Search for the cell housing the specified text and yield its (x, y) center coordinate. 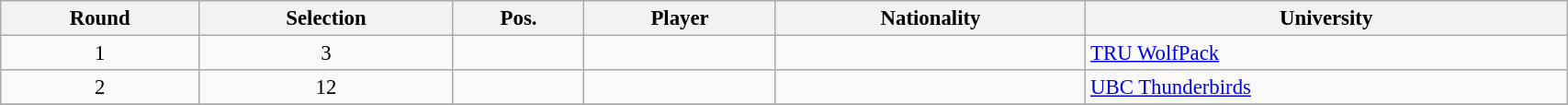
Nationality (930, 18)
12 (327, 87)
Selection (327, 18)
Player (680, 18)
Pos. (518, 18)
UBC Thunderbirds (1326, 87)
University (1326, 18)
TRU WolfPack (1326, 53)
1 (100, 53)
Round (100, 18)
2 (100, 87)
3 (327, 53)
